Return (x, y) of the center of cell containing provided text 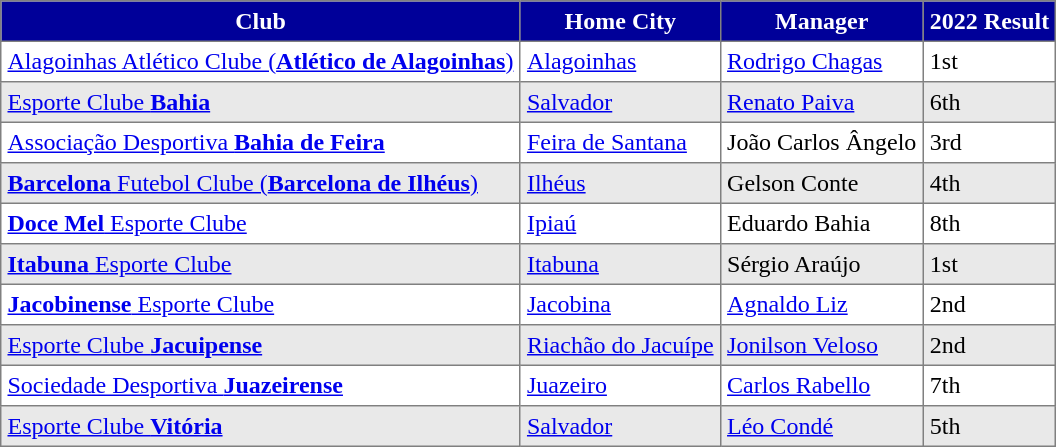
Ilhéus (620, 183)
João Carlos Ângelo (822, 142)
Jonilson Veloso (822, 345)
Léo Condé (822, 426)
3rd (990, 142)
Barcelona Futebol Clube (Barcelona de Ilhéus) (260, 183)
Ipiaú (620, 223)
Juazeiro (620, 385)
Associação Desportiva Bahia de Feira (260, 142)
Alagoinhas Atlético Clube (Atlético de Alagoinhas) (260, 61)
8th (990, 223)
Esporte Clube Bahia (260, 102)
Jacobina (620, 304)
Riachão do Jacuípe (620, 345)
Jacobinense Esporte Clube (260, 304)
Itabuna (620, 264)
Itabuna Esporte Clube (260, 264)
Esporte Clube Jacuipense (260, 345)
Feira de Santana (620, 142)
4th (990, 183)
Home City (620, 21)
Sociedade Desportiva Juazeirense (260, 385)
Club (260, 21)
5th (990, 426)
6th (990, 102)
Carlos Rabello (822, 385)
Eduardo Bahia (822, 223)
Rodrigo Chagas (822, 61)
Alagoinhas (620, 61)
Doce Mel Esporte Clube (260, 223)
Sérgio Araújo (822, 264)
Esporte Clube Vitória (260, 426)
7th (990, 385)
Gelson Conte (822, 183)
Renato Paiva (822, 102)
2022 Result (990, 21)
Agnaldo Liz (822, 304)
Manager (822, 21)
